Locate the cell with the specified text and output its (X, Y) center coordinate. 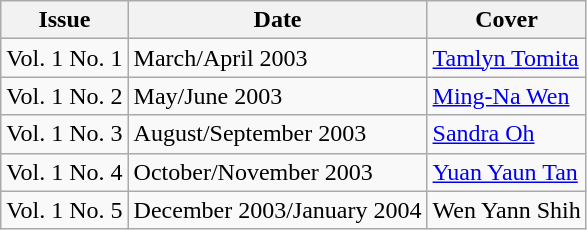
March/April 2003 (278, 58)
Sandra Oh (506, 134)
Issue (64, 20)
May/June 2003 (278, 96)
Wen Yann Shih (506, 210)
October/November 2003 (278, 172)
Date (278, 20)
August/September 2003 (278, 134)
Vol. 1 No. 1 (64, 58)
Ming-Na Wen (506, 96)
Vol. 1 No. 5 (64, 210)
Tamlyn Tomita (506, 58)
Vol. 1 No. 4 (64, 172)
Vol. 1 No. 3 (64, 134)
Yuan Yaun Tan (506, 172)
Cover (506, 20)
Vol. 1 No. 2 (64, 96)
December 2003/January 2004 (278, 210)
